Find where the given text appears and provide that cell's center as [x, y] coordinate. 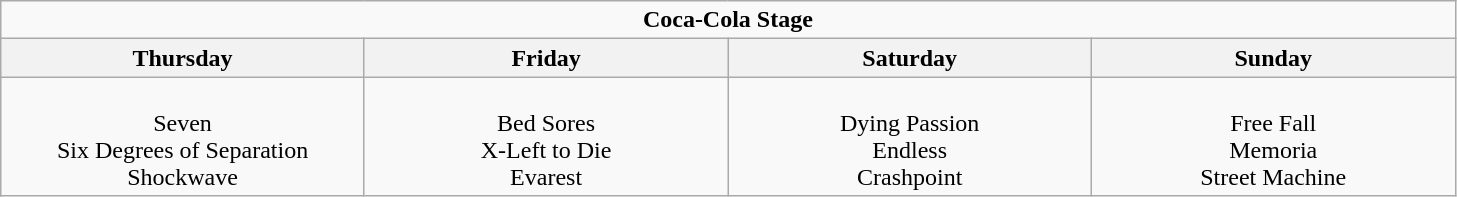
Dying Passion Endless Crashpoint [910, 136]
Bed Sores X-Left to Die Evarest [546, 136]
Free Fall Memoria Street Machine [1273, 136]
Saturday [910, 58]
Friday [546, 58]
Seven Six Degrees of Separation Shockwave [183, 136]
Thursday [183, 58]
Sunday [1273, 58]
Coca-Cola Stage [728, 20]
